Pinpoint the cell where the given text exists, returning its [X, Y] midpoint coordinate. 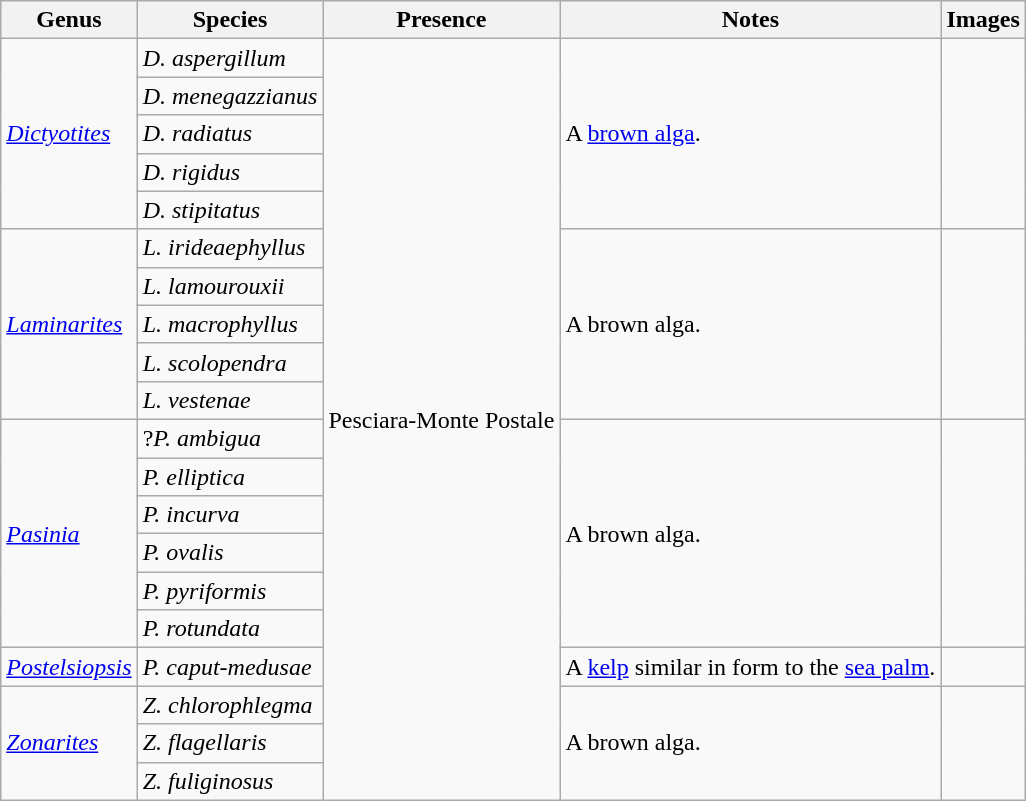
Laminarites [69, 324]
L. lamourouxii [230, 286]
P. ovalis [230, 553]
L. vestenae [230, 400]
Pasinia [69, 533]
Zonarites [69, 743]
D. menegazzianus [230, 96]
Genus [69, 20]
Notes [750, 20]
D. radiatus [230, 134]
?P. ambigua [230, 438]
Z. flagellaris [230, 743]
L. macrophyllus [230, 324]
P. elliptica [230, 477]
Dictyotites [69, 134]
P. pyriformis [230, 591]
Pesciara-Monte Postale [442, 420]
P. incurva [230, 515]
L. irideaephyllus [230, 248]
L. scolopendra [230, 362]
D. rigidus [230, 172]
P. caput-medusae [230, 667]
A kelp similar in form to the sea palm. [750, 667]
D. stipitatus [230, 210]
Species [230, 20]
Z. chlorophlegma [230, 705]
Images [983, 20]
Z. fuliginosus [230, 781]
P. rotundata [230, 629]
D. aspergillum [230, 58]
Presence [442, 20]
Postelsiopsis [69, 667]
